Identify which cell holds the provided text, then report its (x, y) central coordinate. 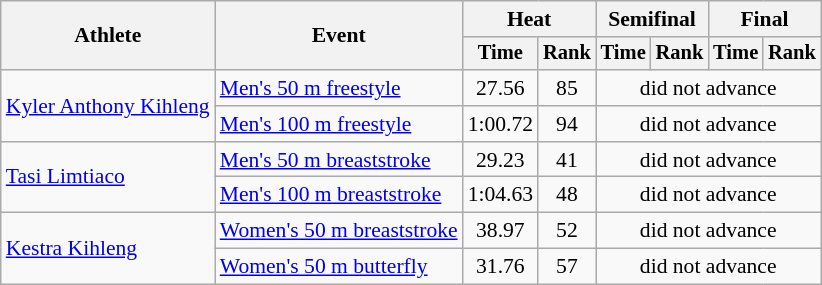
29.23 (500, 160)
Kyler Anthony Kihleng (108, 106)
48 (567, 195)
Men's 100 m freestyle (339, 124)
52 (567, 231)
Tasi Limtiaco (108, 178)
Athlete (108, 36)
31.76 (500, 267)
1:00.72 (500, 124)
Men's 50 m freestyle (339, 88)
Heat (530, 19)
Men's 100 m breaststroke (339, 195)
38.97 (500, 231)
Kestra Kihleng (108, 248)
94 (567, 124)
57 (567, 267)
Semifinal (652, 19)
Men's 50 m breaststroke (339, 160)
Women's 50 m breaststroke (339, 231)
Final (764, 19)
85 (567, 88)
27.56 (500, 88)
1:04.63 (500, 195)
Event (339, 36)
Women's 50 m butterfly (339, 267)
41 (567, 160)
